Identify which cell holds the provided text, then report its (x, y) central coordinate. 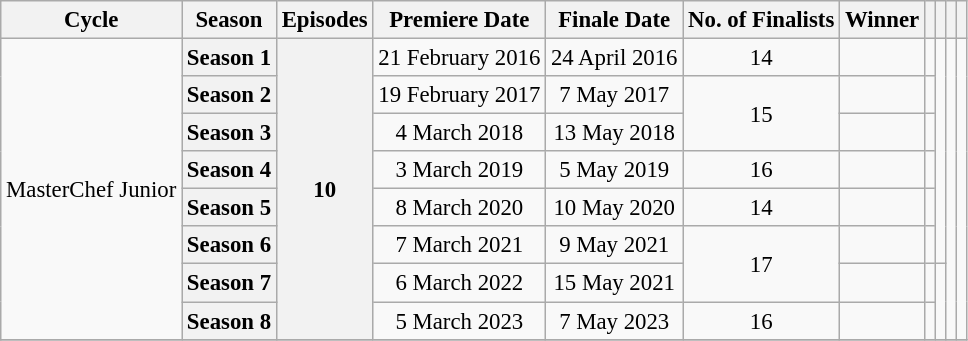
No. of Finalists (762, 20)
5 May 2019 (614, 170)
Season 4 (230, 170)
Cycle (92, 20)
15 May 2021 (614, 283)
17 (762, 264)
Season 7 (230, 283)
9 May 2021 (614, 245)
Season 5 (230, 208)
Finale Date (614, 20)
7 March 2021 (460, 245)
Winner (882, 20)
19 February 2017 (460, 95)
Season 1 (230, 58)
Season 8 (230, 321)
5 March 2023 (460, 321)
Season (230, 20)
Premiere Date (460, 20)
3 March 2019 (460, 170)
Season 6 (230, 245)
10 (324, 190)
24 April 2016 (614, 58)
MasterChef Junior (92, 190)
13 May 2018 (614, 133)
6 March 2022 (460, 283)
21 February 2016 (460, 58)
Season 2 (230, 95)
Season 3 (230, 133)
15 (762, 114)
10 May 2020 (614, 208)
7 May 2023 (614, 321)
Episodes (324, 20)
4 March 2018 (460, 133)
8 March 2020 (460, 208)
7 May 2017 (614, 95)
